Return [X, Y] of the center of cell containing provided text 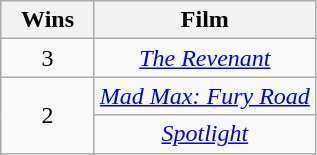
Film [204, 20]
Wins [48, 20]
The Revenant [204, 58]
Mad Max: Fury Road [204, 96]
2 [48, 115]
3 [48, 58]
Spotlight [204, 134]
